Scan for the cell matching the given text and deliver its (X, Y) coordinate at center. 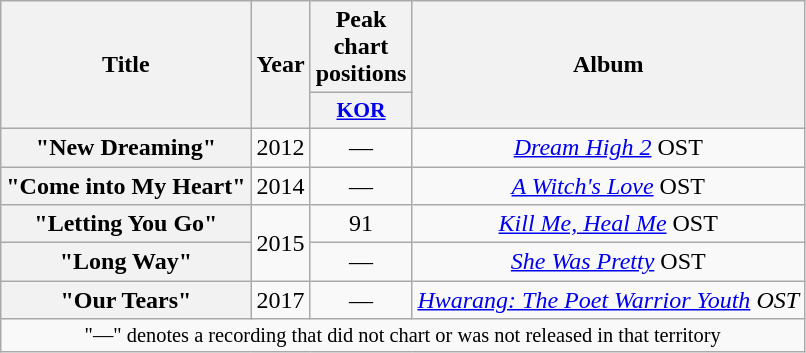
Peak chartpositions (361, 47)
Kill Me, Heal Me OST (608, 224)
2012 (280, 147)
Dream High 2 OST (608, 147)
"—" denotes a recording that did not chart or was not released in that territory (403, 336)
Year (280, 65)
"Come into My Heart" (126, 185)
Title (126, 65)
She Was Pretty OST (608, 262)
2014 (280, 185)
A Witch's Love OST (608, 185)
91 (361, 224)
"Our Tears" (126, 300)
2015 (280, 243)
"New Dreaming" (126, 147)
2017 (280, 300)
Hwarang: The Poet Warrior Youth OST (608, 300)
"Long Way" (126, 262)
"Letting You Go" (126, 224)
Album (608, 65)
KOR (361, 111)
